Locate the cell with the specified text and output its (x, y) center coordinate. 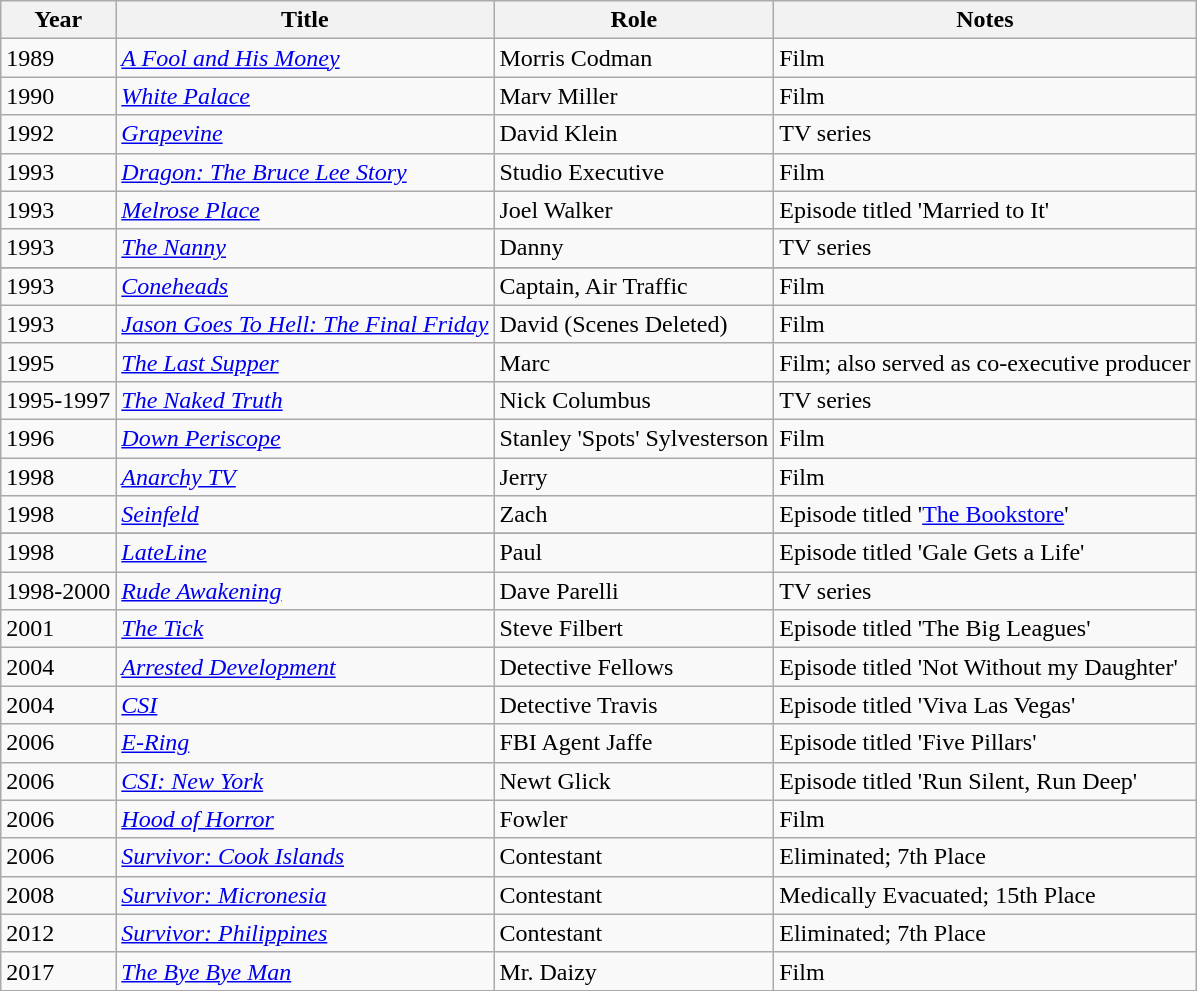
The Nanny (305, 248)
Marv Miller (634, 96)
Survivor: Philippines (305, 933)
Steve Filbert (634, 629)
Film; also served as co-executive producer (985, 362)
Anarchy TV (305, 477)
2001 (58, 629)
Jason Goes To Hell: The Final Friday (305, 324)
Melrose Place (305, 210)
Joel Walker (634, 210)
Episode titled 'The Bookstore' (985, 515)
1995 (58, 362)
Year (58, 20)
Nick Columbus (634, 400)
FBI Agent Jaffe (634, 743)
Episode titled 'Five Pillars' (985, 743)
David Klein (634, 134)
Title (305, 20)
Down Periscope (305, 438)
Stanley 'Spots' Sylvesterson (634, 438)
David (Scenes Deleted) (634, 324)
The Naked Truth (305, 400)
Survivor: Micronesia (305, 895)
Hood of Horror (305, 819)
1998-2000 (58, 591)
2012 (58, 933)
Notes (985, 20)
Rude Awakening (305, 591)
Newt Glick (634, 781)
Zach (634, 515)
Arrested Development (305, 667)
Episode titled 'Not Without my Daughter' (985, 667)
The Last Supper (305, 362)
Episode titled 'The Big Leagues' (985, 629)
Episode titled 'Run Silent, Run Deep' (985, 781)
Episode titled 'Gale Gets a Life' (985, 553)
1989 (58, 58)
Dave Parelli (634, 591)
CSI (305, 705)
Coneheads (305, 286)
Episode titled 'Viva Las Vegas' (985, 705)
Grapevine (305, 134)
Detective Travis (634, 705)
Mr. Daizy (634, 971)
2017 (58, 971)
Studio Executive (634, 172)
White Palace (305, 96)
Medically Evacuated; 15th Place (985, 895)
Episode titled 'Married to It' (985, 210)
Jerry (634, 477)
Fowler (634, 819)
Survivor: Cook Islands (305, 857)
A Fool and His Money (305, 58)
1990 (58, 96)
E-Ring (305, 743)
1992 (58, 134)
1996 (58, 438)
Paul (634, 553)
Morris Codman (634, 58)
Marc (634, 362)
1995-1997 (58, 400)
Detective Fellows (634, 667)
2008 (58, 895)
Captain, Air Traffic (634, 286)
The Bye Bye Man (305, 971)
The Tick (305, 629)
Dragon: The Bruce Lee Story (305, 172)
LateLine (305, 553)
Role (634, 20)
Seinfeld (305, 515)
CSI: New York (305, 781)
Danny (634, 248)
